Return the [X, Y] coordinate for the center point of the cell that contains the specified text.  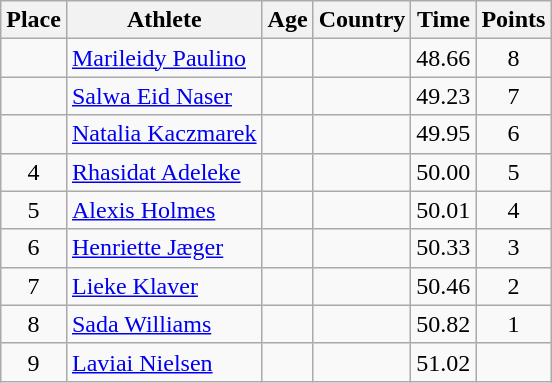
9 [34, 362]
Place [34, 20]
Natalia Kaczmarek [164, 134]
Lieke Klaver [164, 286]
Laviai Nielsen [164, 362]
Rhasidat Adeleke [164, 172]
1 [514, 324]
50.01 [444, 210]
50.82 [444, 324]
49.95 [444, 134]
49.23 [444, 96]
Marileidy Paulino [164, 58]
Time [444, 20]
50.46 [444, 286]
Alexis Holmes [164, 210]
Age [288, 20]
Athlete [164, 20]
50.33 [444, 248]
3 [514, 248]
Henriette Jæger [164, 248]
Salwa Eid Naser [164, 96]
48.66 [444, 58]
Sada Williams [164, 324]
Points [514, 20]
51.02 [444, 362]
Country [362, 20]
2 [514, 286]
50.00 [444, 172]
